For the text-containing cell, return its midpoint in [X, Y] coordinate format. 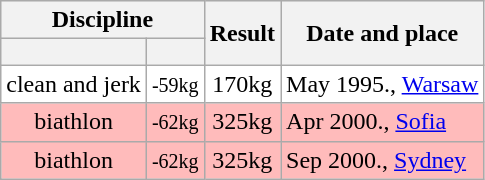
Date and place [382, 33]
Sep 2000., Sydney [382, 160]
clean and jerk [74, 84]
Discipline [102, 20]
170kg [242, 84]
Result [242, 33]
-59kg [175, 84]
May 1995., Warsaw [382, 84]
Apr 2000., Sofia [382, 122]
